Provide the [x, y] coordinate of the cell's center where the given text is located.  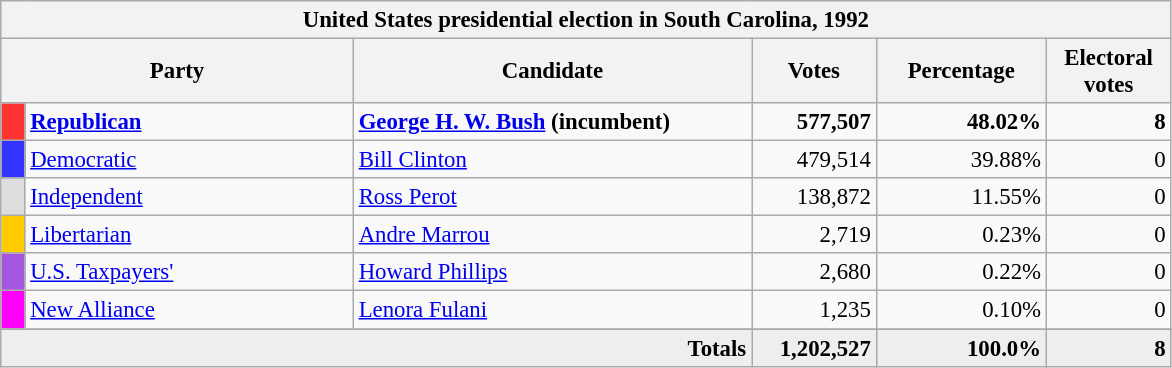
Electoral votes [1108, 72]
Votes [814, 72]
0.23% [961, 235]
479,514 [814, 160]
Ross Perot [552, 197]
11.55% [961, 197]
New Alliance [189, 310]
U.S. Taxpayers' [189, 273]
George H. W. Bush (incumbent) [552, 122]
Bill Clinton [552, 160]
39.88% [961, 160]
Lenora Fulani [552, 310]
2,680 [814, 273]
48.02% [961, 122]
2,719 [814, 235]
577,507 [814, 122]
1,202,527 [814, 348]
100.0% [961, 348]
Andre Marrou [552, 235]
Candidate [552, 72]
Democratic [189, 160]
0.22% [961, 273]
Republican [189, 122]
1,235 [814, 310]
138,872 [814, 197]
Libertarian [189, 235]
Howard Phillips [552, 273]
United States presidential election in South Carolina, 1992 [586, 20]
Party [178, 72]
Totals [376, 348]
0.10% [961, 310]
Percentage [961, 72]
Independent [189, 197]
